Determine the (X, Y) coordinate at the center of the cell enclosing the given text.  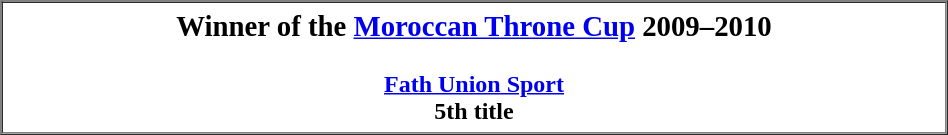
Winner of the Moroccan Throne Cup 2009–2010Fath Union Sport5th title (474, 68)
